Pinpoint the cell where the given text exists, returning its (X, Y) midpoint coordinate. 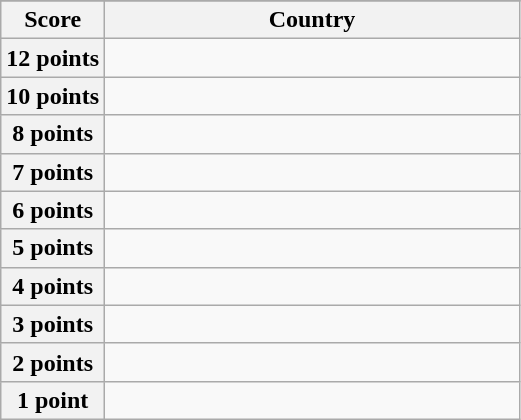
6 points (53, 210)
2 points (53, 362)
7 points (53, 172)
10 points (53, 96)
8 points (53, 134)
Score (53, 20)
12 points (53, 58)
4 points (53, 286)
1 point (53, 400)
3 points (53, 324)
5 points (53, 248)
Country (312, 20)
